Return [X, Y] of the center of cell containing provided text 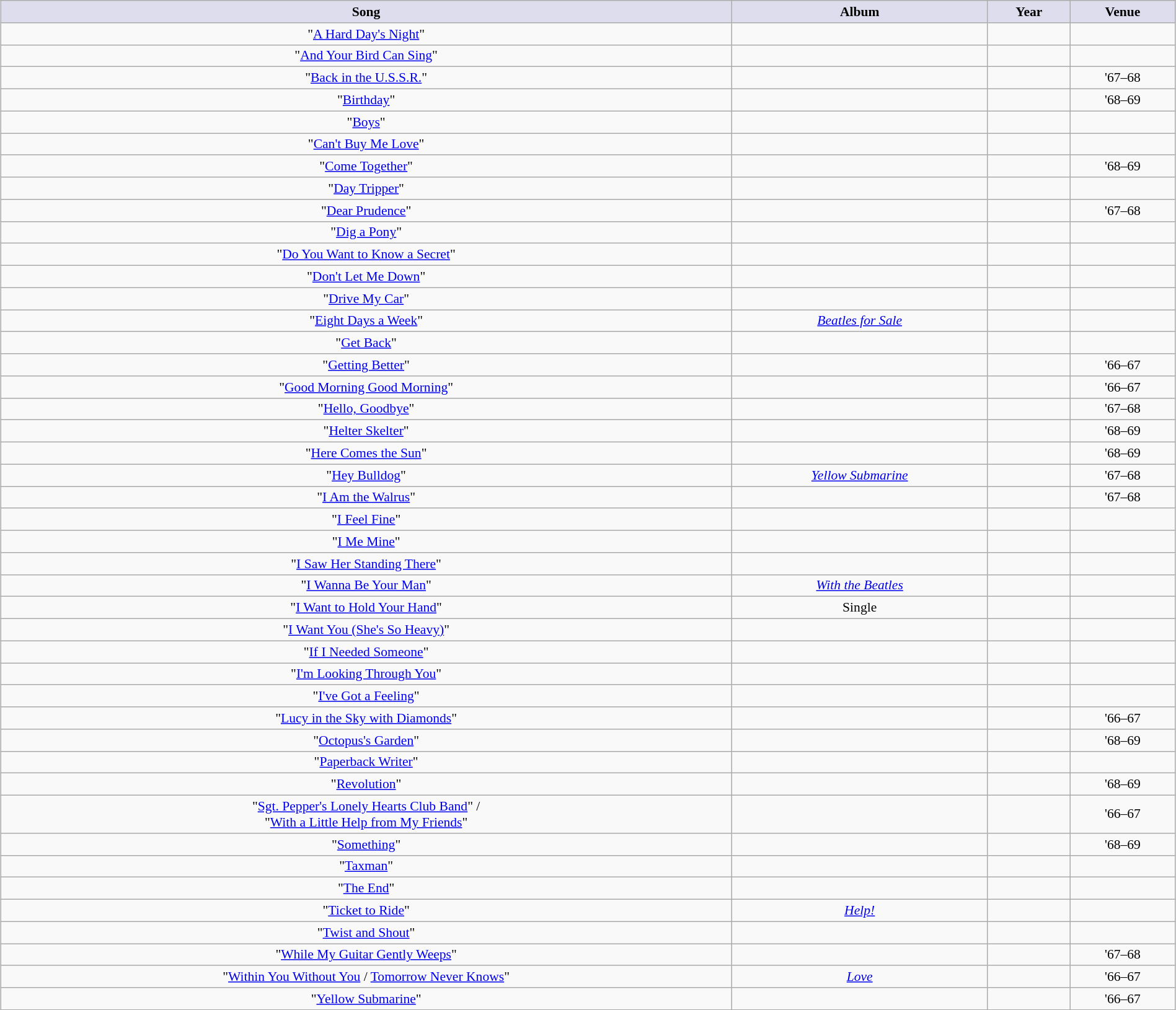
"Dear Prudence" [366, 210]
"Eight Days a Week" [366, 321]
"Taxman" [366, 866]
Love [859, 977]
"Drive My Car" [366, 299]
With the Beatles [859, 586]
"Day Tripper" [366, 188]
"Do You Want to Know a Secret" [366, 255]
"And Your Bird Can Sing" [366, 56]
"I Am the Walrus" [366, 497]
"I Want to Hold Your Hand" [366, 608]
"Something" [366, 844]
"Don't Let Me Down" [366, 276]
"Octopus's Garden" [366, 740]
"Good Morning Good Morning" [366, 387]
"Yellow Submarine" [366, 999]
"Birthday" [366, 100]
"I Want You (She's So Heavy)" [366, 630]
"Hey Bulldog" [366, 475]
"Back in the U.S.S.R." [366, 78]
"I Me Mine" [366, 542]
Beatles for Sale [859, 321]
"If I Needed Someone" [366, 652]
"Twist and Shout" [366, 933]
"Ticket to Ride" [366, 910]
"I Saw Her Standing There" [366, 563]
"Revolution" [366, 784]
"Get Back" [366, 343]
"Helter Skelter" [366, 431]
"A Hard Day's Night" [366, 33]
Single [859, 608]
"Here Comes the Sun" [366, 453]
"I'm Looking Through You" [366, 674]
"Dig a Pony" [366, 232]
"Sgt. Pepper's Lonely Hearts Club Band" / "With a Little Help from My Friends" [366, 814]
Year [1029, 12]
"I Feel Fine" [366, 519]
"Within You Without You / Tomorrow Never Knows" [366, 977]
"I've Got a Feeling" [366, 696]
"Boys" [366, 122]
"Getting Better" [366, 365]
"While My Guitar Gently Weeps" [366, 954]
"I Wanna Be Your Man" [366, 586]
"Paperback Writer" [366, 762]
"Hello, Goodbye" [366, 409]
Help! [859, 910]
"The End" [366, 889]
Album [859, 12]
"Come Together" [366, 166]
"Can't Buy Me Love" [366, 144]
Yellow Submarine [859, 475]
Song [366, 12]
Venue [1123, 12]
"Lucy in the Sky with Diamonds" [366, 718]
